Identify which cell holds the provided text, then report its [X, Y] central coordinate. 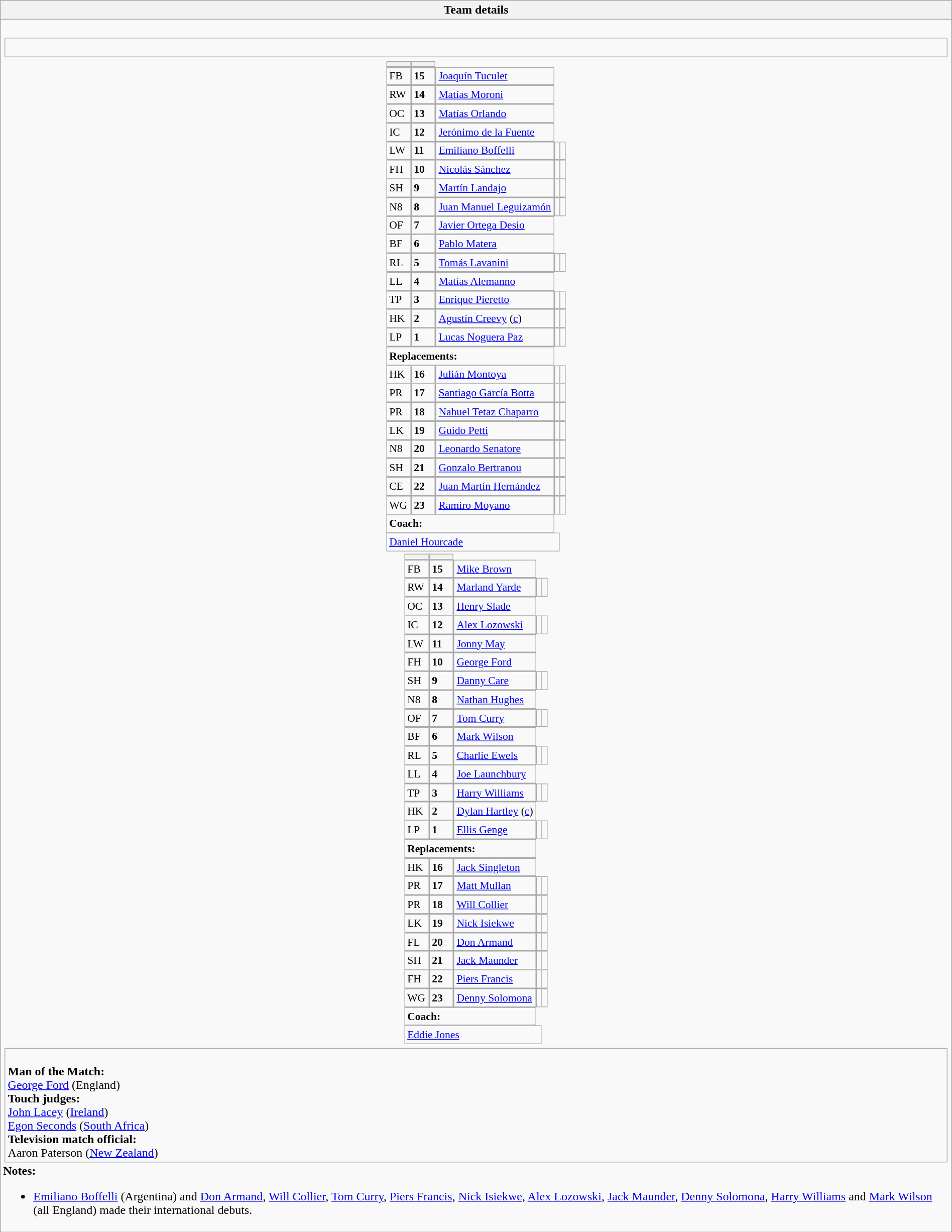
Enrique Pieretto [495, 299]
Joaquín Tuculet [495, 76]
FL [417, 942]
Guido Petti [495, 430]
Gonzalo Bertranou [495, 467]
Henry Slade [495, 606]
Emiliano Boffelli [495, 151]
Matt Mullan [495, 886]
Nick Isiekwe [495, 923]
Nathan Hughes [495, 699]
Ramiro Moyano [495, 505]
Matías Alemanno [495, 281]
Nicolás Sánchez [495, 169]
Dylan Hartley (c) [495, 812]
Harry Williams [495, 793]
Javier Ortega Desio [495, 225]
Juan Martín Hernández [495, 486]
Denny Solomona [495, 997]
Joe Launchbury [495, 773]
Piers Francis [495, 979]
Santiago García Botta [495, 393]
Matías Orlando [495, 114]
Team details [476, 10]
Charlie Ewels [495, 755]
Julián Montoya [495, 375]
Leonardo Senatore [495, 449]
Jack Singleton [495, 867]
Ellis Genge [495, 830]
Jonny May [495, 644]
Jerónimo de la Fuente [495, 132]
Tomás Lavanini [495, 262]
Don Armand [495, 942]
Jack Maunder [495, 960]
Tom Curry [495, 718]
Lucas Noguera Paz [495, 338]
Agustín Creevy (c) [495, 318]
Martín Landajo [495, 188]
Daniel Hourcade [473, 542]
Mike Brown [495, 569]
Nahuel Tetaz Chaparro [495, 412]
CE [399, 486]
Mark Wilson [495, 736]
Matías Moroni [495, 94]
Juan Manuel Leguizamón [495, 207]
Eddie Jones [473, 1035]
Will Collier [495, 904]
Danny Care [495, 681]
George Ford [495, 662]
Pablo Matera [495, 244]
Marland Yarde [495, 588]
Alex Lozowski [495, 625]
